Search for the cell housing the specified text and yield its [x, y] center coordinate. 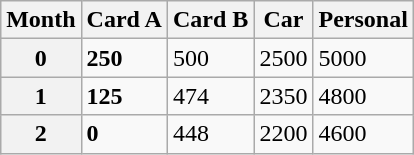
4800 [363, 96]
Car [284, 20]
2 [41, 134]
2200 [284, 134]
4600 [363, 134]
250 [124, 58]
1 [41, 96]
5000 [363, 58]
2500 [284, 58]
2350 [284, 96]
500 [210, 58]
Card A [124, 20]
125 [124, 96]
Month [41, 20]
448 [210, 134]
Personal [363, 20]
474 [210, 96]
Card B [210, 20]
